Provide the [x, y] coordinate of the cell's center where the given text is located.  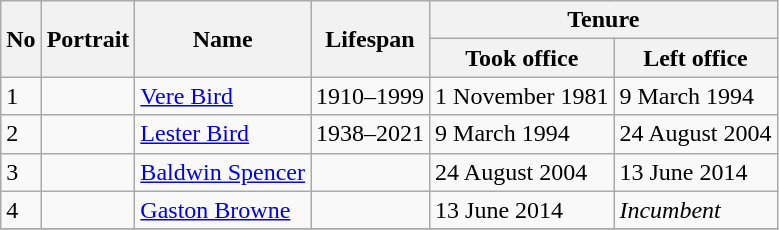
4 [21, 210]
Gaston Browne [223, 210]
2 [21, 134]
Incumbent [696, 210]
1 November 1981 [522, 96]
No [21, 39]
Lester Bird [223, 134]
Portrait [88, 39]
1 [21, 96]
1938–2021 [370, 134]
Tenure [604, 20]
Name [223, 39]
Baldwin Spencer [223, 172]
Took office [522, 58]
Lifespan [370, 39]
1910–1999 [370, 96]
Left office [696, 58]
Vere Bird [223, 96]
3 [21, 172]
